For the text-containing cell, return its midpoint in (x, y) coordinate format. 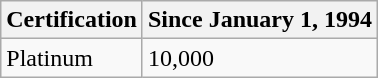
Platinum (72, 58)
10,000 (260, 58)
Certification (72, 20)
Since January 1, 1994 (260, 20)
